Scan for the cell matching the given text and deliver its (X, Y) coordinate at center. 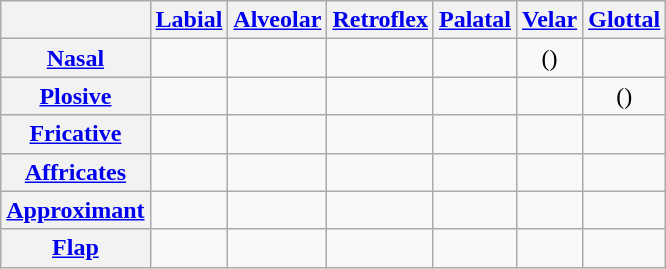
Fricative (76, 134)
Nasal (76, 58)
Palatal (474, 20)
Labial (189, 20)
Velar (550, 20)
Affricates (76, 172)
Retroflex (380, 20)
Approximant (76, 210)
Glottal (624, 20)
Flap (76, 248)
Plosive (76, 96)
Alveolar (278, 20)
